Locate the cell with the specified text and output its (x, y) center coordinate. 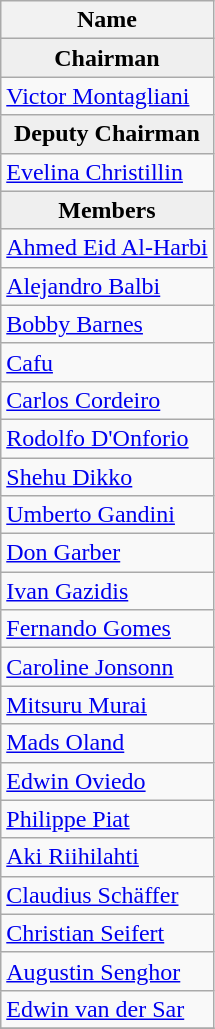
Christian Seifert (107, 933)
Chairman (107, 58)
Mitsuru Murai (107, 705)
Cafu (107, 362)
Umberto Gandini (107, 515)
Claudius Schäffer (107, 895)
Aki Riihilahti (107, 857)
Alejandro Balbi (107, 286)
Members (107, 210)
Victor Montagliani (107, 96)
Carlos Cordeiro (107, 400)
Don Garber (107, 553)
Augustin Senghor (107, 971)
Fernando Gomes (107, 629)
Bobby Barnes (107, 324)
Edwin Oviedo (107, 781)
Evelina Christillin (107, 172)
Deputy Chairman (107, 134)
Name (107, 20)
Edwin van der Sar (107, 1009)
Shehu Dikko (107, 477)
Caroline Jonsonn (107, 667)
Ahmed Eid Al-Harbi (107, 248)
Mads Oland (107, 743)
Rodolfo D'Onforio (107, 438)
Ivan Gazidis (107, 591)
Philippe Piat (107, 819)
